Detect which cell encompasses the target text, then output its [X, Y] center coordinate. 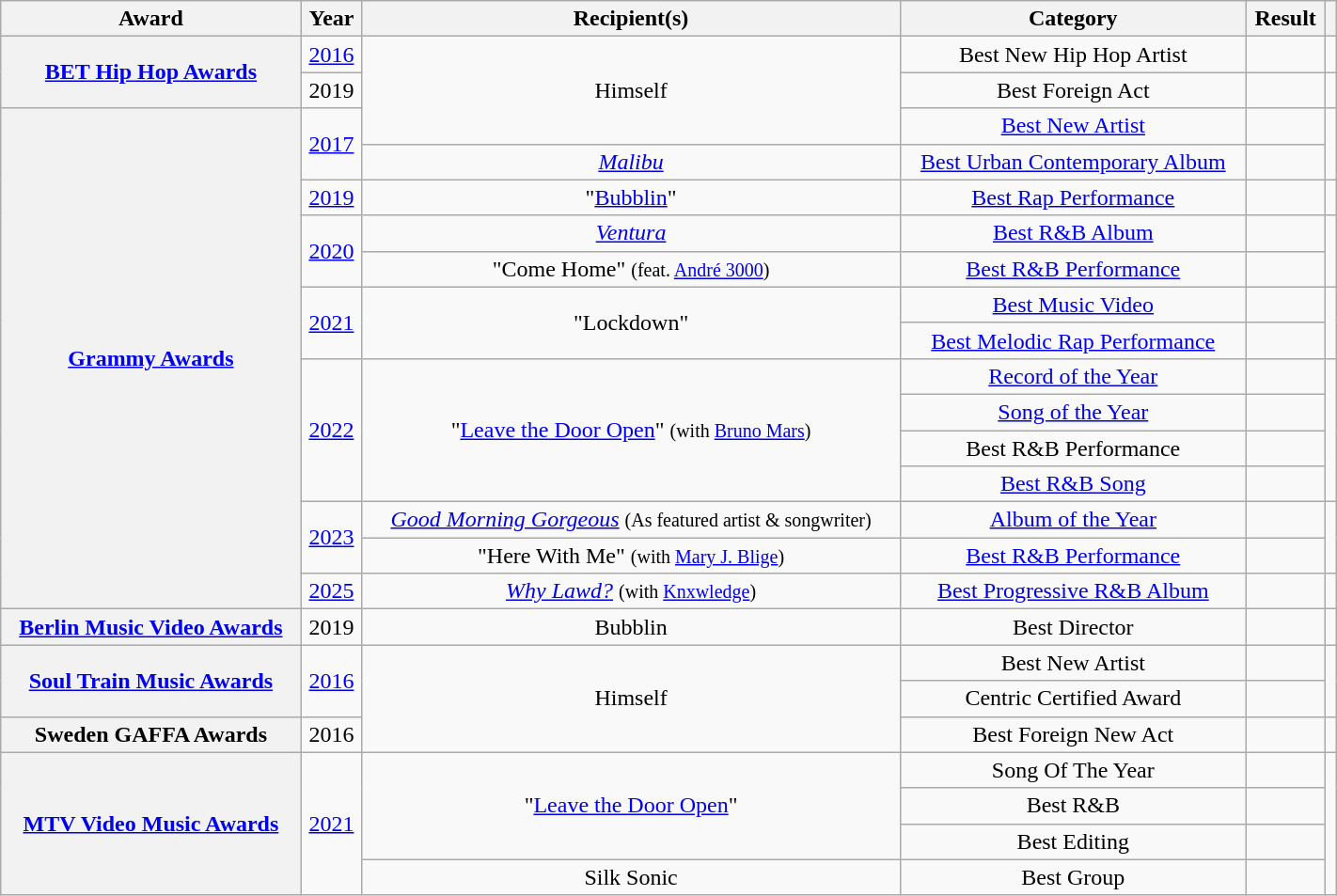
2023 [331, 538]
"Bubblin" [631, 197]
Album of the Year [1073, 520]
"Leave the Door Open" (with Bruno Mars) [631, 430]
Category [1073, 19]
Good Morning Gorgeous (As featured artist & songwriter) [631, 520]
"Lockdown" [631, 322]
Recipient(s) [631, 19]
Best Foreign Act [1073, 90]
2022 [331, 430]
Year [331, 19]
Result [1285, 19]
Berlin Music Video Awards [150, 627]
Best Foreign New Act [1073, 734]
2017 [331, 144]
Malibu [631, 162]
Song Of The Year [1073, 770]
2020 [331, 251]
"Come Home" (feat. André 3000) [631, 269]
"Here With Me" (with Mary J. Blige) [631, 556]
Why Lawd? (with Knxwledge) [631, 591]
Award [150, 19]
Song of the Year [1073, 412]
Best R&B Song [1073, 484]
Best Group [1073, 877]
Best R&B [1073, 806]
MTV Video Music Awards [150, 824]
Sweden GAFFA Awards [150, 734]
Best Music Video [1073, 305]
Best Melodic Rap Performance [1073, 340]
2025 [331, 591]
"Leave the Door Open" [631, 806]
Best New Hip Hop Artist [1073, 55]
BET Hip Hop Awards [150, 72]
Best Progressive R&B Album [1073, 591]
Soul Train Music Awards [150, 681]
Best Editing [1073, 841]
Best R&B Album [1073, 233]
Ventura [631, 233]
Record of the Year [1073, 376]
Best Rap Performance [1073, 197]
Silk Sonic [631, 877]
Bubblin [631, 627]
Grammy Awards [150, 359]
Best Director [1073, 627]
Centric Certified Award [1073, 699]
Best Urban Contemporary Album [1073, 162]
